Return (X, Y) of the center of cell containing provided text 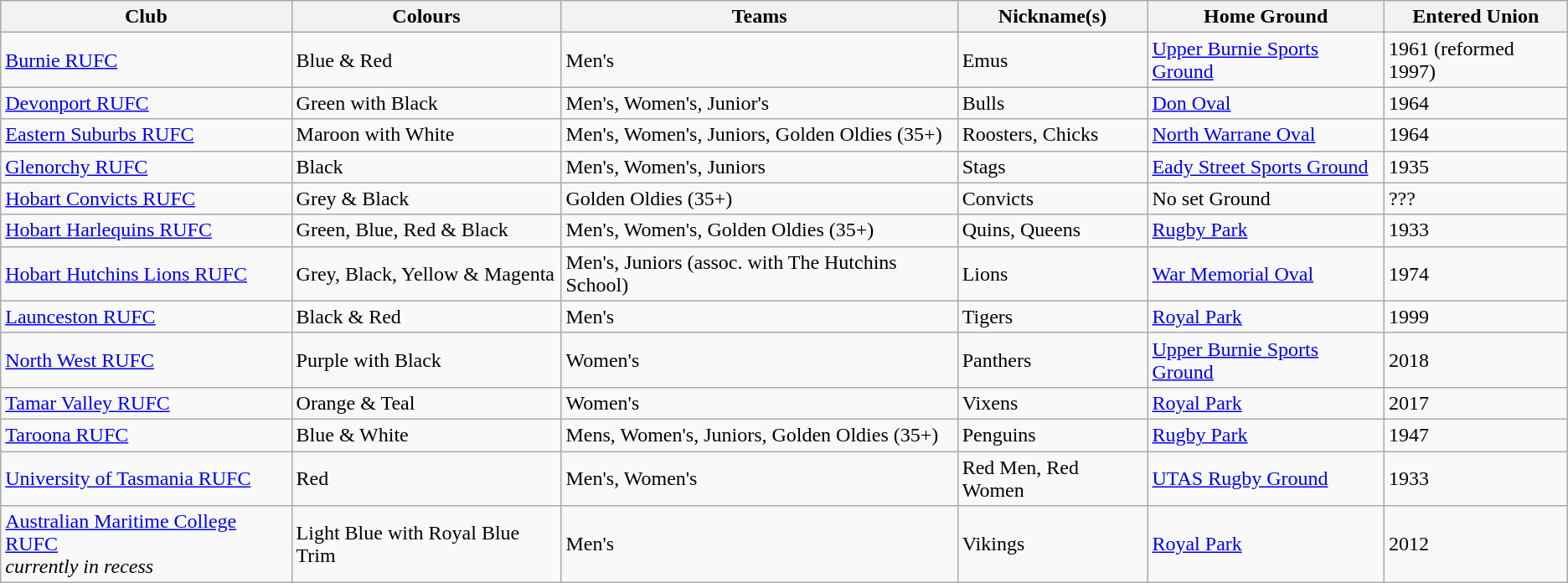
Green, Blue, Red & Black (426, 230)
Nickname(s) (1052, 17)
Panthers (1052, 360)
1935 (1476, 167)
Grey & Black (426, 199)
Home Ground (1266, 17)
Red (426, 477)
Men's, Women's, Golden Oldies (35+) (759, 230)
2017 (1476, 403)
Hobart Hutchins Lions RUFC (146, 273)
War Memorial Oval (1266, 273)
Eastern Suburbs RUFC (146, 135)
Black (426, 167)
Hobart Convicts RUFC (146, 199)
University of Tasmania RUFC (146, 477)
2012 (1476, 544)
Golden Oldies (35+) (759, 199)
Blue & Red (426, 60)
1974 (1476, 273)
Purple with Black (426, 360)
Tamar Valley RUFC (146, 403)
2018 (1476, 360)
Penguins (1052, 435)
1947 (1476, 435)
Men's, Women's, Juniors (759, 167)
UTAS Rugby Ground (1266, 477)
Convicts (1052, 199)
North West RUFC (146, 360)
Launceston RUFC (146, 317)
Entered Union (1476, 17)
Burnie RUFC (146, 60)
Green with Black (426, 103)
Light Blue with Royal Blue Trim (426, 544)
Grey, Black, Yellow & Magenta (426, 273)
Glenorchy RUFC (146, 167)
Stags (1052, 167)
Black & Red (426, 317)
Don Oval (1266, 103)
Men's, Women's (759, 477)
Mens, Women's, Juniors, Golden Oldies (35+) (759, 435)
Vixens (1052, 403)
Eady Street Sports Ground (1266, 167)
Emus (1052, 60)
Devonport RUFC (146, 103)
Blue & White (426, 435)
??? (1476, 199)
Colours (426, 17)
Lions (1052, 273)
1961 (reformed 1997) (1476, 60)
No set Ground (1266, 199)
Roosters, Chicks (1052, 135)
1999 (1476, 317)
North Warrane Oval (1266, 135)
Men's, Women's, Juniors, Golden Oldies (35+) (759, 135)
Tigers (1052, 317)
Taroona RUFC (146, 435)
Club (146, 17)
Australian Maritime College RUFC currently in recess (146, 544)
Bulls (1052, 103)
Red Men, Red Women (1052, 477)
Vikings (1052, 544)
Maroon with White (426, 135)
Men's, Women's, Junior's (759, 103)
Teams (759, 17)
Hobart Harlequins RUFC (146, 230)
Quins, Queens (1052, 230)
Men's, Juniors (assoc. with The Hutchins School) (759, 273)
Orange & Teal (426, 403)
